Capture the cell that displays the provided text and extract its (x, y) central coordinate. 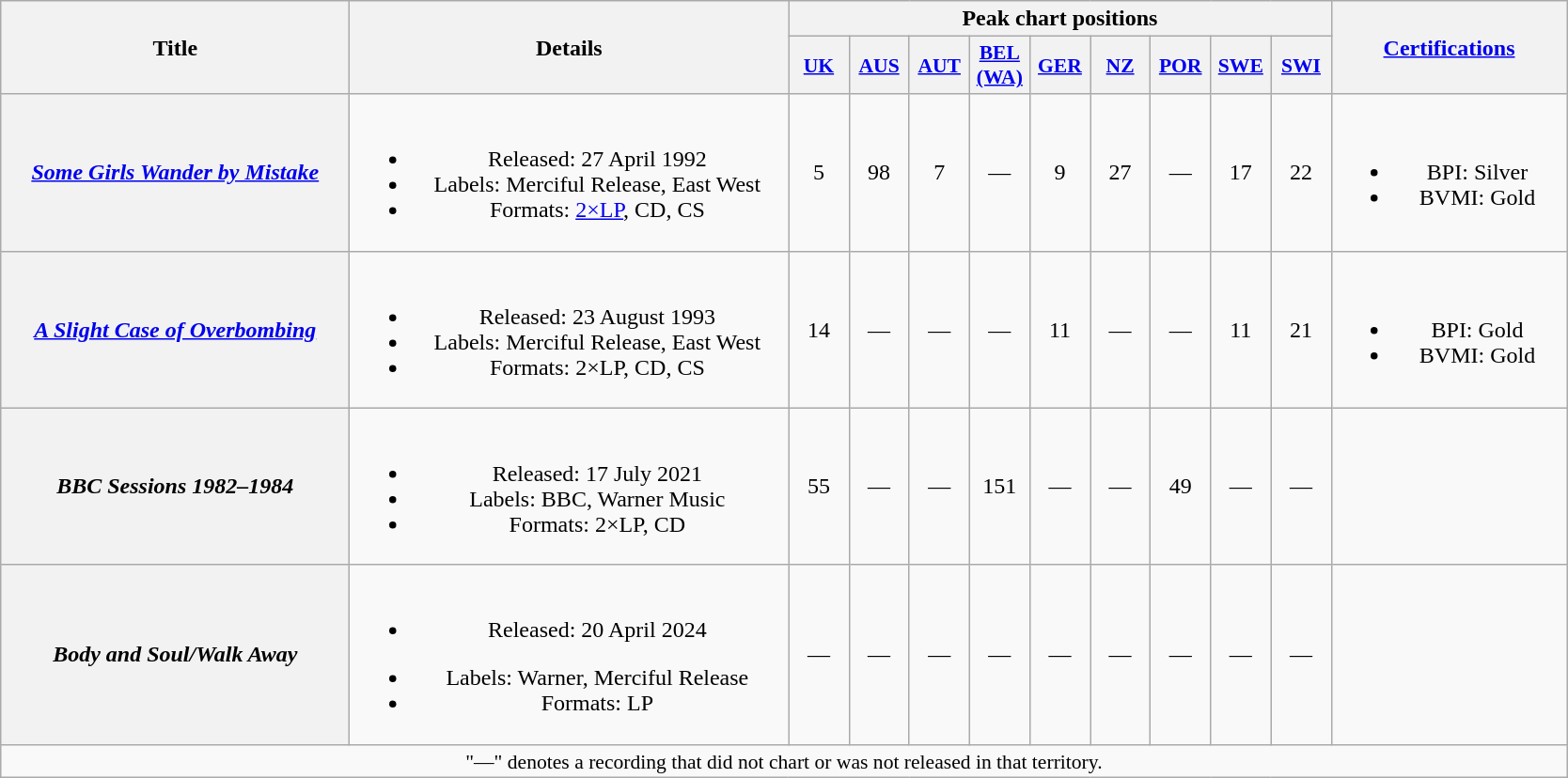
SWE (1241, 66)
POR (1181, 66)
5 (819, 173)
BBC Sessions 1982–1984 (175, 487)
AUS (879, 66)
98 (879, 173)
Title (175, 47)
UK (819, 66)
BEL (WA) (999, 66)
17 (1241, 173)
"—" denotes a recording that did not chart or was not released in that territory. (784, 761)
27 (1121, 173)
Released: 20 April 2024Labels: Warner, Merciful ReleaseFormats: LP (570, 654)
Released: 23 August 1993Labels: Merciful Release, East WestFormats: 2×LP, CD, CS (570, 329)
49 (1181, 487)
BPI: SilverBVMI: Gold (1450, 173)
21 (1301, 329)
151 (999, 487)
Body and Soul/Walk Away (175, 654)
Certifications (1450, 47)
22 (1301, 173)
BPI: GoldBVMI: Gold (1450, 329)
Released: 27 April 1992Labels: Merciful Release, East WestFormats: 2×LP, CD, CS (570, 173)
Details (570, 47)
AUT (939, 66)
9 (1059, 173)
NZ (1121, 66)
14 (819, 329)
GER (1059, 66)
Peak chart positions (1060, 19)
55 (819, 487)
7 (939, 173)
Some Girls Wander by Mistake (175, 173)
SWI (1301, 66)
A Slight Case of Overbombing (175, 329)
Released: 17 July 2021Labels: BBC, Warner MusicFormats: 2×LP, CD (570, 487)
